Detect which cell encompasses the target text, then output its [x, y] center coordinate. 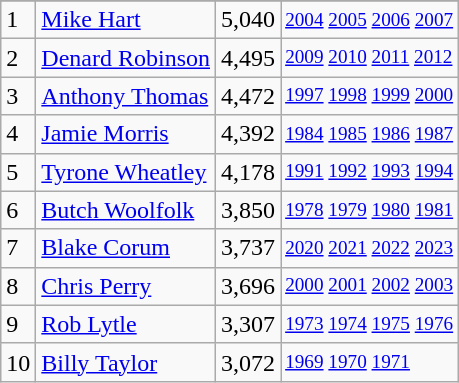
Tyrone Wheatley [126, 172]
Jamie Morris [126, 134]
1991 1992 1993 1994 [370, 172]
6 [18, 210]
3,307 [248, 324]
Mike Hart [126, 20]
2004 2005 2006 2007 [370, 20]
3,737 [248, 248]
2 [18, 58]
3,072 [248, 362]
Butch Woolfolk [126, 210]
Billy Taylor [126, 362]
Denard Robinson [126, 58]
5,040 [248, 20]
8 [18, 286]
1984 1985 1986 1987 [370, 134]
1 [18, 20]
4,392 [248, 134]
3,696 [248, 286]
1997 1998 1999 2000 [370, 96]
Blake Corum [126, 248]
7 [18, 248]
4,495 [248, 58]
10 [18, 362]
5 [18, 172]
2020 2021 2022 2023 [370, 248]
Rob Lytle [126, 324]
4,178 [248, 172]
4,472 [248, 96]
4 [18, 134]
Anthony Thomas [126, 96]
2000 2001 2002 2003 [370, 286]
3,850 [248, 210]
1973 1974 1975 1976 [370, 324]
2009 2010 2011 2012 [370, 58]
3 [18, 96]
9 [18, 324]
Chris Perry [126, 286]
1969 1970 1971 [370, 362]
1978 1979 1980 1981 [370, 210]
